Identify which cell holds the provided text, then report its (X, Y) central coordinate. 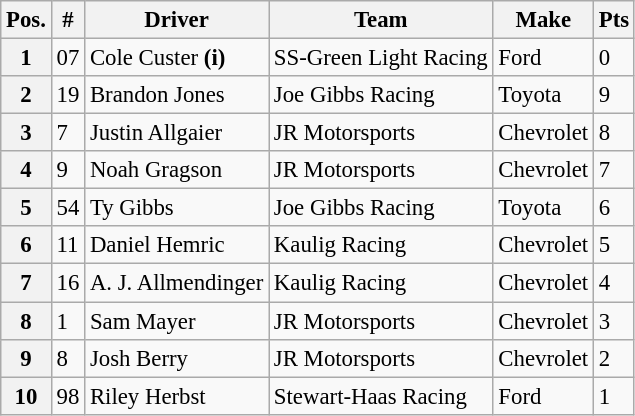
# (68, 20)
Daniel Hemric (177, 245)
0 (614, 58)
Brandon Jones (177, 95)
Sam Mayer (177, 321)
07 (68, 58)
10 (26, 396)
Pts (614, 20)
SS-Green Light Racing (381, 58)
16 (68, 283)
Pos. (26, 20)
A. J. Allmendinger (177, 283)
98 (68, 396)
Team (381, 20)
Riley Herbst (177, 396)
Noah Gragson (177, 170)
11 (68, 245)
54 (68, 208)
Justin Allgaier (177, 133)
Make (543, 20)
Driver (177, 20)
Josh Berry (177, 358)
19 (68, 95)
Ty Gibbs (177, 208)
Stewart-Haas Racing (381, 396)
Cole Custer (i) (177, 58)
